Find where the given text appears and provide that cell's center as [x, y] coordinate. 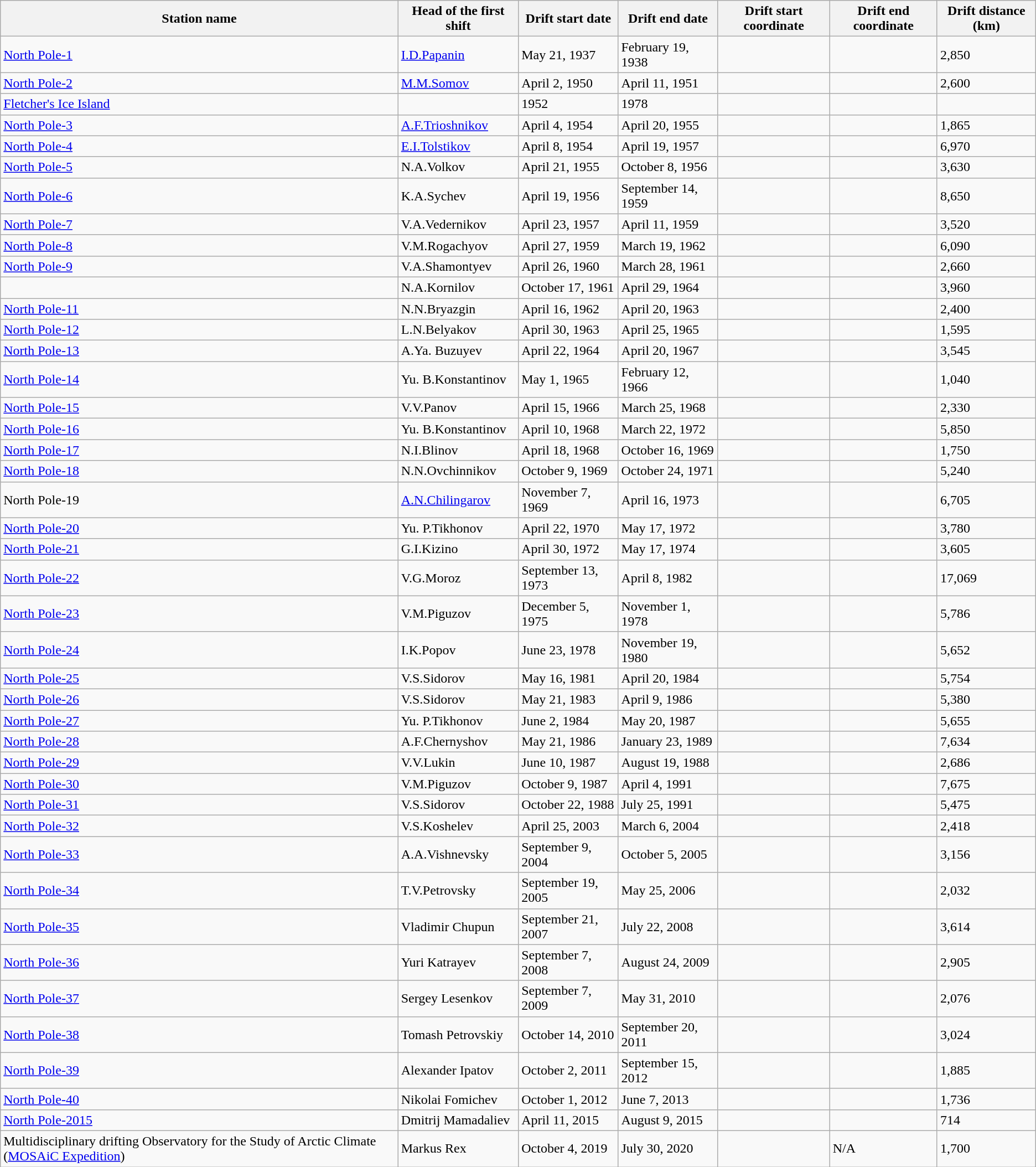
August 19, 1988 [668, 763]
March 6, 2004 [668, 826]
March 19, 1962 [668, 245]
1,736 [986, 1099]
April 29, 1964 [668, 287]
6,970 [986, 146]
March 22, 1972 [668, 429]
1978 [668, 104]
April 30, 1963 [568, 330]
August 24, 2009 [668, 962]
North Pole-4 [199, 146]
I.D.Papanin [458, 54]
September 7, 2008 [568, 962]
May 31, 2010 [668, 999]
7,634 [986, 742]
Dmitrij Mamadaliev [458, 1120]
V.S.Koshelev [458, 826]
September 7, 2009 [568, 999]
T.V.Petrovsky [458, 890]
1,885 [986, 1071]
April 16, 1962 [568, 308]
October 8, 1956 [668, 167]
April 27, 1959 [568, 245]
North Pole-8 [199, 245]
N.N.Bryazgin [458, 308]
North Pole-27 [199, 720]
April 20, 1955 [668, 125]
5,652 [986, 650]
August 9, 2015 [668, 1120]
A.A.Vishnevsky [458, 855]
North Pole-11 [199, 308]
North Pole-19 [199, 499]
April 25, 1965 [668, 330]
Multidisciplinary drifting Observatory for the Study of Arctic Climate (MOSAiC Expedition) [199, 1148]
April 8, 1982 [668, 578]
3,960 [986, 287]
2,032 [986, 890]
Tomash Petrovskiy [458, 1034]
September 20, 2011 [668, 1034]
North Pole-31 [199, 805]
September 9, 2004 [568, 855]
N.N.Ovchinnikov [458, 471]
2,330 [986, 408]
3,780 [986, 528]
September 21, 2007 [568, 927]
3,630 [986, 167]
5,786 [986, 613]
2,418 [986, 826]
April 20, 1967 [668, 351]
North Pole-40 [199, 1099]
North Pole-30 [199, 784]
I.K.Popov [458, 650]
June 7, 2013 [668, 1099]
November 19, 1980 [668, 650]
North Pole-34 [199, 890]
February 19, 1938 [668, 54]
September 19, 2005 [568, 890]
April 19, 1957 [668, 146]
2,905 [986, 962]
April 21, 1955 [568, 167]
March 25, 1968 [668, 408]
April 22, 1964 [568, 351]
October 17, 1961 [568, 287]
September 15, 2012 [668, 1071]
1,700 [986, 1148]
April 11, 1959 [668, 224]
V.V.Lukin [458, 763]
North Pole-26 [199, 699]
October 9, 1987 [568, 784]
2,600 [986, 83]
April 26, 1960 [568, 266]
K.A.Sychev [458, 196]
Yuri Katrayev [458, 962]
June 23, 1978 [568, 650]
North Pole-36 [199, 962]
October 9, 1969 [568, 471]
Vladimir Chupun [458, 927]
A.Ya. Buzuyev [458, 351]
North Pole-22 [199, 578]
3,605 [986, 549]
Nikolai Fomichev [458, 1099]
3,614 [986, 927]
5,655 [986, 720]
5,380 [986, 699]
7,675 [986, 784]
July 25, 1991 [668, 805]
North Pole-24 [199, 650]
North Pole-28 [199, 742]
May 21, 1983 [568, 699]
May 25, 2006 [668, 890]
May 17, 1972 [668, 528]
April 18, 1968 [568, 450]
A.F.Chernyshov [458, 742]
5,850 [986, 429]
October 22, 1988 [568, 805]
V.A.Vedernikov [458, 224]
North Pole-7 [199, 224]
October 4, 2019 [568, 1148]
January 23, 1989 [668, 742]
April 25, 2003 [568, 826]
Alexander Ipatov [458, 1071]
V.M.Rogachyov [458, 245]
North Pole-37 [199, 999]
Drift end date [668, 19]
October 1, 2012 [568, 1099]
July 22, 2008 [668, 927]
North Pole-35 [199, 927]
May 17, 1974 [668, 549]
May 21, 1937 [568, 54]
N.A.Volkov [458, 167]
M.M.Somov [458, 83]
Head of the first shift [458, 19]
April 2, 1950 [568, 83]
North Pole-39 [199, 1071]
Drift end coordinate [883, 19]
July 30, 2020 [668, 1148]
N/A [883, 1148]
17,069 [986, 578]
April 11, 1951 [668, 83]
2,850 [986, 54]
October 16, 1969 [668, 450]
2,660 [986, 266]
North Pole-15 [199, 408]
N.A.Kornilov [458, 287]
Drift start date [568, 19]
3,545 [986, 351]
North Pole-1 [199, 54]
N.I.Blinov [458, 450]
North Pole-20 [199, 528]
North Pole-16 [199, 429]
North Pole-14 [199, 380]
3,156 [986, 855]
September 13, 1973 [568, 578]
North Pole-5 [199, 167]
6,090 [986, 245]
April 20, 1984 [668, 678]
8,650 [986, 196]
April 15, 1966 [568, 408]
North Pole-23 [199, 613]
5,240 [986, 471]
April 4, 1991 [668, 784]
June 2, 1984 [568, 720]
Markus Rex [458, 1148]
1,750 [986, 450]
3,520 [986, 224]
2,076 [986, 999]
October 24, 1971 [668, 471]
1,040 [986, 380]
April 20, 1963 [668, 308]
North Pole-6 [199, 196]
October 2, 2011 [568, 1071]
Drift start coordinate [774, 19]
North Pole-3 [199, 125]
E.I.Tolstikov [458, 146]
5,754 [986, 678]
Drift distance (km) [986, 19]
North Pole-21 [199, 549]
6,705 [986, 499]
November 7, 1969 [568, 499]
North Pole-9 [199, 266]
April 19, 1956 [568, 196]
3,024 [986, 1034]
5,475 [986, 805]
April 11, 2015 [568, 1120]
October 5, 2005 [668, 855]
April 22, 1970 [568, 528]
A.F.Trioshnikov [458, 125]
April 9, 1986 [668, 699]
October 14, 2010 [568, 1034]
V.G.Moroz [458, 578]
North Pole-29 [199, 763]
714 [986, 1120]
1,865 [986, 125]
1,595 [986, 330]
March 28, 1961 [668, 266]
North Pole-38 [199, 1034]
May 20, 1987 [668, 720]
Station name [199, 19]
1952 [568, 104]
V.A.Shamontyev [458, 266]
North Pole-12 [199, 330]
Sergey Lesenkov [458, 999]
L.N.Belyakov [458, 330]
September 14, 1959 [668, 196]
G.I.Kizino [458, 549]
North Pole-13 [199, 351]
April 16, 1973 [668, 499]
April 30, 1972 [568, 549]
May 21, 1986 [568, 742]
Fletcher's Ice Island [199, 104]
May 16, 1981 [568, 678]
April 10, 1968 [568, 429]
A.N.Chilingarov [458, 499]
2,400 [986, 308]
May 1, 1965 [568, 380]
June 10, 1987 [568, 763]
February 12, 1966 [668, 380]
North Pole-17 [199, 450]
North Pole-32 [199, 826]
April 23, 1957 [568, 224]
North Pole-18 [199, 471]
North Pole-25 [199, 678]
November 1, 1978 [668, 613]
December 5, 1975 [568, 613]
April 8, 1954 [568, 146]
North Pole-33 [199, 855]
2,686 [986, 763]
North Pole-2015 [199, 1120]
V.V.Panov [458, 408]
April 4, 1954 [568, 125]
North Pole-2 [199, 83]
